Determine the (x, y) coordinate at the center of the cell enclosing the given text.  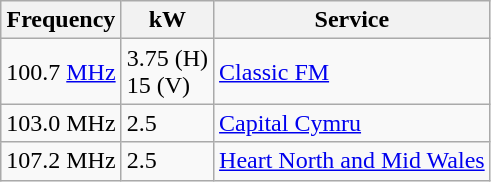
Heart North and Mid Wales (352, 161)
3.75 (H)15 (V) (167, 72)
Frequency (61, 20)
Capital Cymru (352, 123)
Classic FM (352, 72)
kW (167, 20)
Service (352, 20)
107.2 MHz (61, 161)
100.7 MHz (61, 72)
103.0 MHz (61, 123)
